Provide the [X, Y] coordinate of the cell's center where the given text is located.  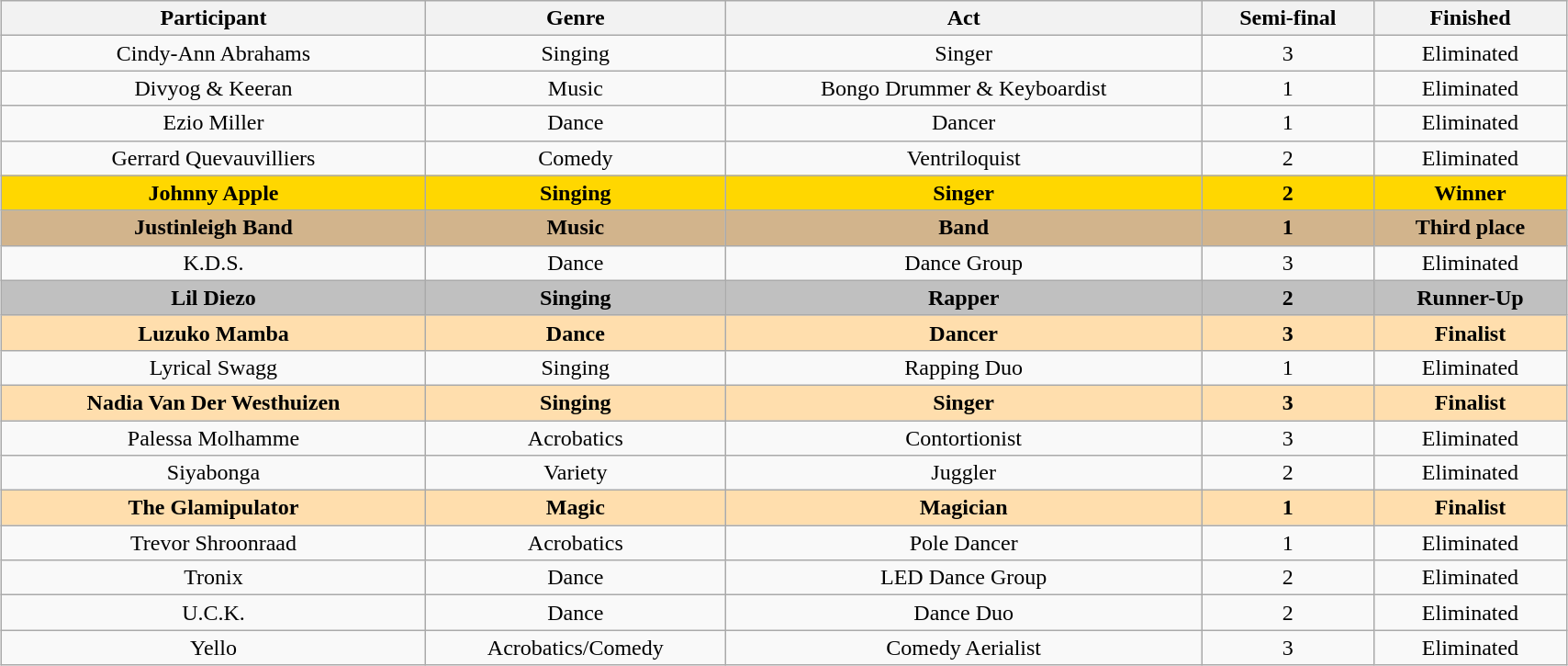
Runner-Up [1470, 298]
Magician [964, 508]
Lyrical Swagg [214, 367]
Ezio Miller [214, 123]
Justinleigh Band [214, 228]
Contortionist [964, 438]
Cindy-Ann Abrahams [214, 53]
Rapper [964, 298]
Magic [575, 508]
Tronix [214, 578]
Acrobatics/Comedy [575, 648]
Participant [214, 18]
Yello [214, 648]
Comedy Aerialist [964, 648]
Nadia Van Der Westhuizen [214, 402]
Dance Duo [964, 613]
Ventriloquist [964, 158]
Palessa Molhamme [214, 438]
Lil Diezo [214, 298]
Band [964, 228]
The Glamipulator [214, 508]
Third place [1470, 228]
Semi-final [1287, 18]
Luzuko Mamba [214, 333]
Variety [575, 473]
Act [964, 18]
Trevor Shroonraad [214, 543]
Siyabonga [214, 473]
Divyog & Keeran [214, 88]
Juggler [964, 473]
Winner [1470, 193]
Comedy [575, 158]
Johnny Apple [214, 193]
U.C.K. [214, 613]
Finished [1470, 18]
Pole Dancer [964, 543]
LED Dance Group [964, 578]
Gerrard Quevauvilliers [214, 158]
Bongo Drummer & Keyboardist [964, 88]
Rapping Duo [964, 367]
K.D.S. [214, 263]
Dance Group [964, 263]
Genre [575, 18]
